Capture the cell that displays the provided text and extract its [X, Y] central coordinate. 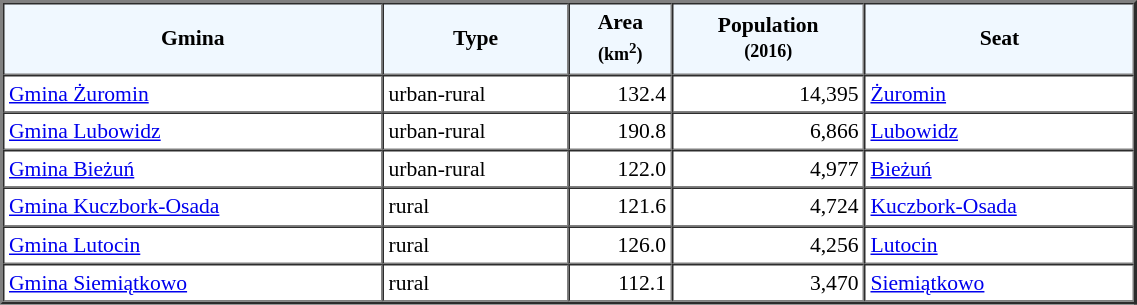
4,724 [768, 207]
4,256 [768, 245]
190.8 [620, 131]
Kuczbork-Osada [999, 207]
126.0 [620, 245]
122.0 [620, 169]
Gmina Bieżuń [193, 169]
Population(2016) [768, 38]
Bieżuń [999, 169]
Gmina Lutocin [193, 245]
Area(km2) [620, 38]
6,866 [768, 131]
Gmina [193, 38]
Gmina Kuczbork-Osada [193, 207]
3,470 [768, 283]
14,395 [768, 93]
Lutocin [999, 245]
Gmina Żuromin [193, 93]
132.4 [620, 93]
121.6 [620, 207]
Type [475, 38]
Gmina Siemiątkowo [193, 283]
Seat [999, 38]
Lubowidz [999, 131]
Żuromin [999, 93]
112.1 [620, 283]
Gmina Lubowidz [193, 131]
Siemiątkowo [999, 283]
4,977 [768, 169]
